Provide the (X, Y) coordinate of the cell's center where the given text is located.  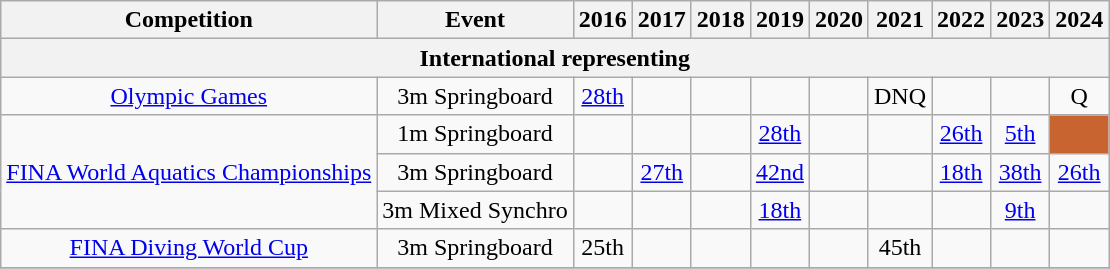
3m Mixed Synchro (475, 210)
FINA Diving World Cup (189, 248)
2024 (1080, 20)
2018 (720, 20)
38th (1020, 172)
1m Springboard (475, 134)
2017 (662, 20)
International representing (555, 58)
42nd (780, 172)
2020 (838, 20)
Event (475, 20)
2019 (780, 20)
5th (1020, 134)
25th (602, 248)
DNQ (900, 96)
Q (1080, 96)
2023 (1020, 20)
2016 (602, 20)
45th (900, 248)
27th (662, 172)
9th (1020, 210)
FINA World Aquatics Championships (189, 172)
2022 (962, 20)
Competition (189, 20)
Olympic Games (189, 96)
2021 (900, 20)
